Determine the (X, Y) coordinate at the center of the cell enclosing the given text.  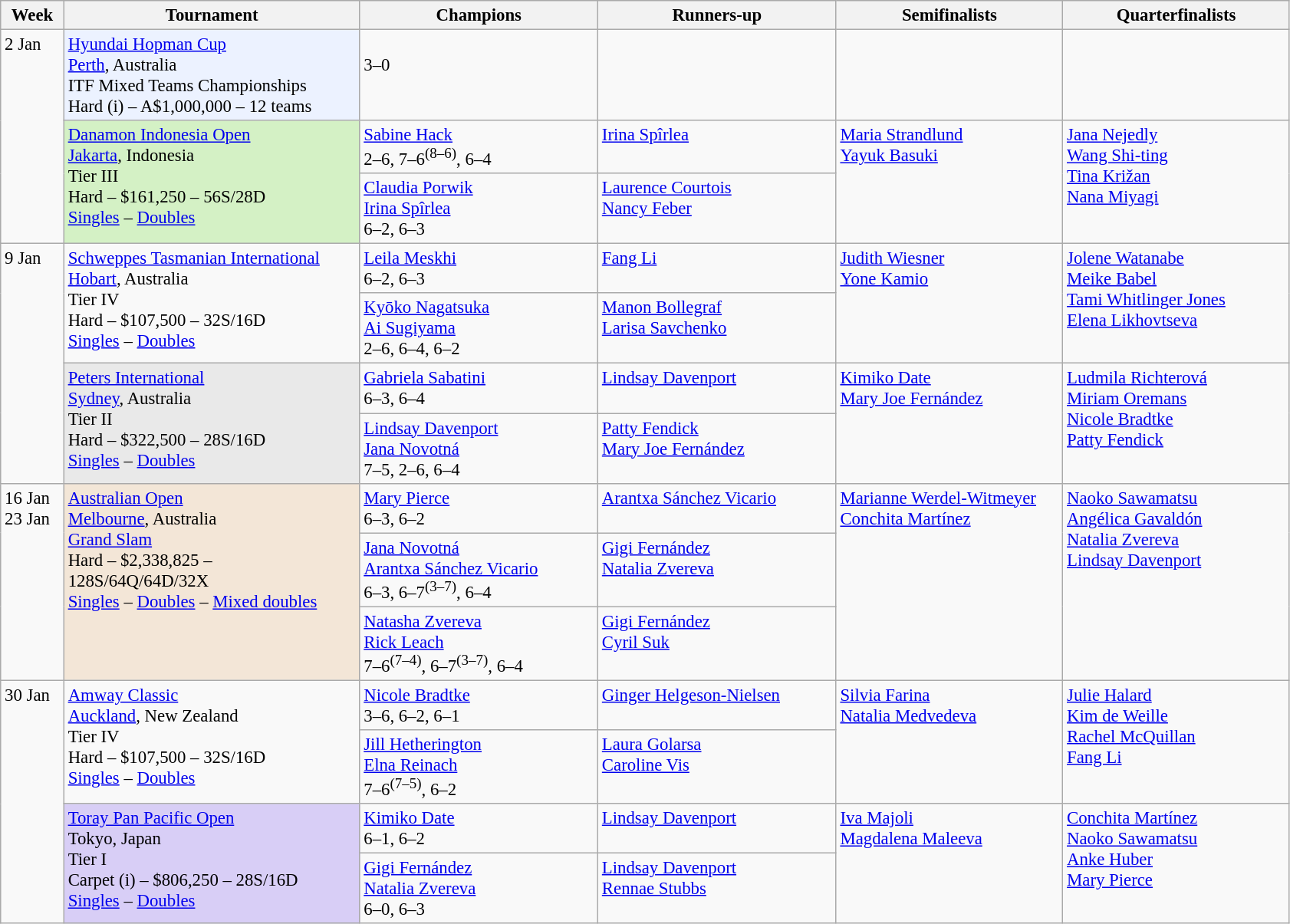
Silvia Farina Natalia Medvedeva (949, 742)
Jana Novotná Arantxa Sánchez Vicario6–3, 6–7(3–7), 6–4 (479, 570)
Hyundai Hopman CupPerth, AustraliaITF Mixed Teams ChampionshipsHard (i) – A$1,000,000 – 12 teams (212, 75)
Champions (479, 15)
Peters International Sydney, Australia Tier II Hard – $322,500 – 28S/16D Singles – Doubles (212, 423)
Mary Pierce6–3, 6–2 (479, 508)
Julie Halard Kim de Weille Rachel McQuillan Fang Li (1176, 742)
Kimiko Date Mary Joe Fernández (949, 423)
Gabriela Sabatini6–3, 6–4 (479, 388)
Manon Bollegraf Larisa Savchenko (718, 328)
Gigi Fernández Cyril Suk (718, 643)
Quarterfinalists (1176, 15)
Gigi Fernández Natalia Zvereva (718, 570)
Jill Hetherington Elna Reinach7–6(7–5), 6–2 (479, 767)
Claudia Porwik Irina Spîrlea6–2, 6–3 (479, 209)
3–0 (479, 75)
30 Jan (32, 802)
2 Jan (32, 136)
Ludmila Richterová Miriam Oremans Nicole Bradtke Patty Fendick (1176, 423)
Semifinalists (949, 15)
Laurence Courtois Nancy Feber (718, 209)
Naoko Sawamatsu Angélica Gavaldón Natalia Zvereva Lindsay Davenport (1176, 581)
Natasha Zvereva Rick Leach7–6(7–4), 6–7(3–7), 6–4 (479, 643)
Kimiko Date6–1, 6–2 (479, 828)
Conchita Martínez Naoko Sawamatsu Anke Huber Mary Pierce (1176, 863)
Week (32, 15)
Runners-up (718, 15)
Lindsay Davenport Jana Novotná7–5, 2–6, 6–4 (479, 449)
Laura Golarsa Caroline Vis (718, 767)
Amway Classic Auckland, New Zealand Tier IV Hard – $107,500 – 32S/16D Singles – Doubles (212, 742)
Sabine Hack2–6, 7–6(8–6), 6–4 (479, 147)
Gigi Fernández Natalia Zvereva6–0, 6–3 (479, 889)
Judith Wiesner Yone Kamio (949, 304)
Jana Nejedly Wang Shi-ting Tina Križan Nana Miyagi (1176, 182)
Irina Spîrlea (718, 147)
Marianne Werdel-Witmeyer Conchita Martínez (949, 581)
Ginger Helgeson-Nielsen (718, 705)
Maria Strandlund Yayuk Basuki (949, 182)
Toray Pan Pacific Open Tokyo, Japan Tier I Carpet (i) – $806,250 – 28S/16D Singles – Doubles (212, 863)
Leila Meskhi6–2, 6–3 (479, 268)
Iva Majoli Magdalena Maleeva (949, 863)
Lindsay Davenport Rennae Stubbs (718, 889)
Kyōko Nagatsuka Ai Sugiyama 2–6, 6–4, 6–2 (479, 328)
Jolene Watanabe Meike Babel Tami Whitlinger Jones Elena Likhovtseva (1176, 304)
16 Jan23 Jan (32, 581)
Danamon Indonesia Open Jakarta, Indonesia Tier III Hard – $161,250 – 56S/28D Singles – Doubles (212, 182)
Patty Fendick Mary Joe Fernández (718, 449)
9 Jan (32, 363)
Fang Li (718, 268)
Arantxa Sánchez Vicario (718, 508)
Nicole Bradtke3–6, 6–2, 6–1 (479, 705)
Australian Open Melbourne, Australia Grand Slam Hard – $2,338,825 – 128S/64Q/64D/32X Singles – Doubles – Mixed doubles (212, 581)
Tournament (212, 15)
Schweppes Tasmanian International Hobart, Australia Tier IV Hard – $107,500 – 32S/16D Singles – Doubles (212, 304)
